Determine the [x, y] coordinate at the center of the cell enclosing the given text.  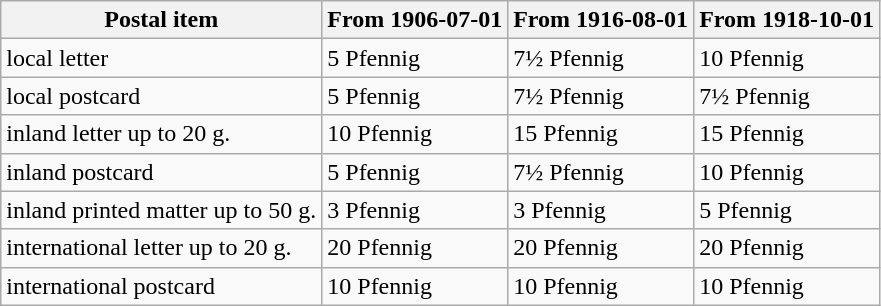
local postcard [162, 96]
international postcard [162, 286]
From 1918-10-01 [787, 20]
inland letter up to 20 g. [162, 134]
inland printed matter up to 50 g. [162, 210]
From 1906-07-01 [415, 20]
From 1916-08-01 [601, 20]
Postal item [162, 20]
inland postcard [162, 172]
international letter up to 20 g. [162, 248]
local letter [162, 58]
